Find where the given text appears and provide that cell's center as [x, y] coordinate. 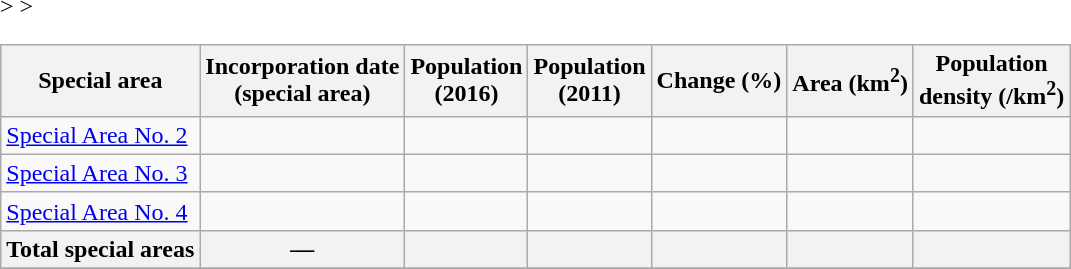
Population(2016) [466, 81]
Area (km2) [850, 81]
Special Area No. 2 [100, 135]
Special Area No. 4 [100, 211]
Special Area No. 3 [100, 173]
Incorporation date(special area) [302, 81]
Population(2011) [590, 81]
— [302, 249]
Total special areas [100, 249]
Populationdensity (/km2) [991, 81]
Special area [100, 81]
Change (%) [719, 81]
